Search for the cell housing the specified text and yield its [x, y] center coordinate. 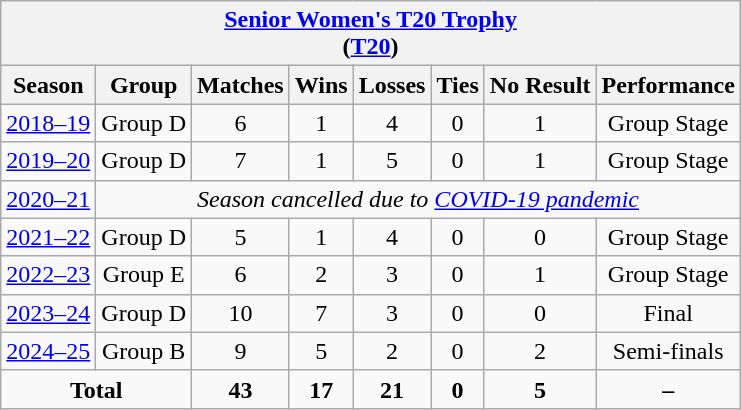
2020–21 [48, 199]
Semi-finals [668, 351]
Group B [144, 351]
2024–25 [48, 351]
2018–19 [48, 123]
Season [48, 85]
10 [241, 313]
9 [241, 351]
Matches [241, 85]
43 [241, 389]
Senior Women's T20 Trophy(T20) [371, 34]
17 [321, 389]
21 [392, 389]
2023–24 [48, 313]
Final [668, 313]
Losses [392, 85]
Wins [321, 85]
Performance [668, 85]
Group E [144, 275]
Season cancelled due to COVID-19 pandemic [418, 199]
No Result [540, 85]
2022–23 [48, 275]
Total [96, 389]
2019–20 [48, 161]
2021–22 [48, 237]
Group [144, 85]
– [668, 389]
Ties [458, 85]
